Locate the cell with the specified text and output its [X, Y] center coordinate. 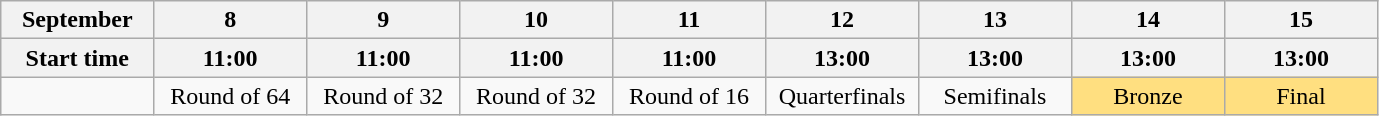
12 [842, 20]
14 [1148, 20]
Round of 64 [230, 96]
10 [536, 20]
13 [994, 20]
Final [1300, 96]
Round of 16 [690, 96]
Bronze [1148, 96]
9 [384, 20]
15 [1300, 20]
8 [230, 20]
Start time [78, 58]
Quarterfinals [842, 96]
11 [690, 20]
September [78, 20]
Semifinals [994, 96]
